Detect which cell encompasses the target text, then output its [x, y] center coordinate. 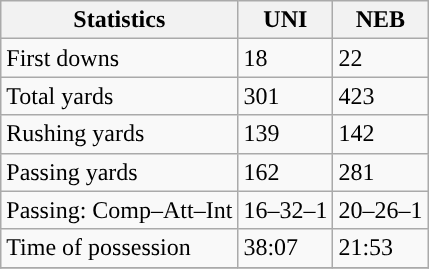
18 [286, 58]
301 [286, 96]
142 [380, 134]
20–26–1 [380, 210]
Rushing yards [120, 134]
Passing: Comp–Att–Int [120, 210]
First downs [120, 58]
21:53 [380, 248]
22 [380, 58]
Statistics [120, 20]
139 [286, 134]
281 [380, 172]
423 [380, 96]
Time of possession [120, 248]
Passing yards [120, 172]
Total yards [120, 96]
38:07 [286, 248]
NEB [380, 20]
UNI [286, 20]
16–32–1 [286, 210]
162 [286, 172]
